From the cell containing the given text, extract its center point as (X, Y) coordinate. 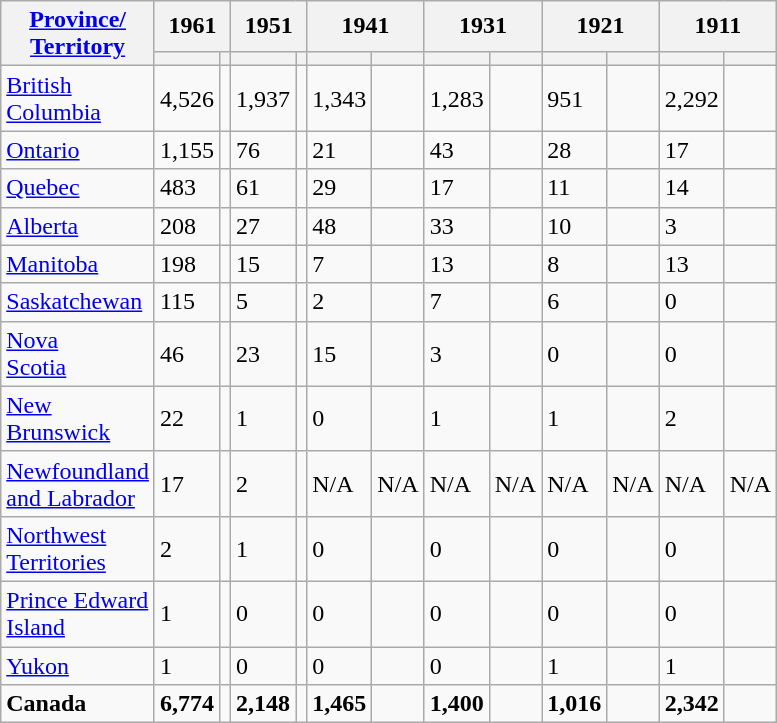
1,155 (186, 150)
Manitoba (78, 264)
43 (456, 150)
1,465 (340, 704)
BritishColumbia (78, 98)
Quebec (78, 188)
1951 (269, 26)
2,292 (692, 98)
22 (186, 418)
33 (456, 226)
5 (264, 302)
23 (264, 354)
NovaScotia (78, 354)
Ontario (78, 150)
Prince EdwardIsland (78, 614)
46 (186, 354)
115 (186, 302)
1931 (482, 26)
Canada (78, 704)
NorthwestTerritories (78, 548)
4,526 (186, 98)
21 (340, 150)
1911 (718, 26)
28 (574, 150)
1961 (192, 26)
61 (264, 188)
1,400 (456, 704)
29 (340, 188)
1,016 (574, 704)
Province/Territory (78, 34)
Alberta (78, 226)
Newfoundlandand Labrador (78, 484)
198 (186, 264)
27 (264, 226)
1941 (366, 26)
1,343 (340, 98)
14 (692, 188)
Saskatchewan (78, 302)
6,774 (186, 704)
Yukon (78, 665)
8 (574, 264)
483 (186, 188)
11 (574, 188)
2,148 (264, 704)
6 (574, 302)
951 (574, 98)
10 (574, 226)
48 (340, 226)
NewBrunswick (78, 418)
1,283 (456, 98)
1,937 (264, 98)
208 (186, 226)
76 (264, 150)
1921 (600, 26)
2,342 (692, 704)
